Locate the cell with the specified text and output its (x, y) center coordinate. 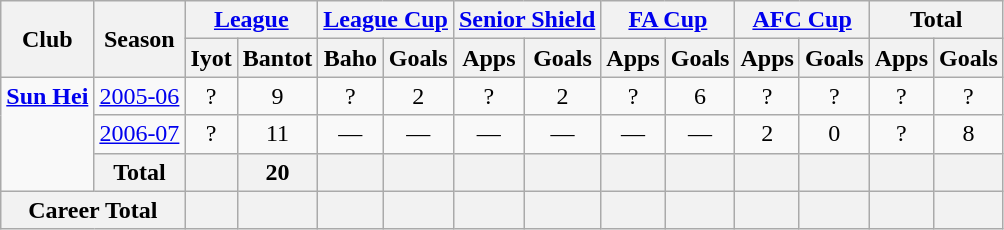
Club (48, 39)
0 (834, 134)
8 (969, 134)
FA Cup (668, 20)
AFC Cup (802, 20)
11 (277, 134)
Season (140, 39)
Baho (350, 58)
Iyot (211, 58)
6 (700, 96)
League (252, 20)
League Cup (386, 20)
Bantot (277, 58)
20 (277, 172)
2005-06 (140, 96)
2006-07 (140, 134)
Career Total (93, 210)
Senior Shield (526, 20)
9 (277, 96)
Sun Hei (48, 134)
